Return [X, Y] of the center of cell containing provided text 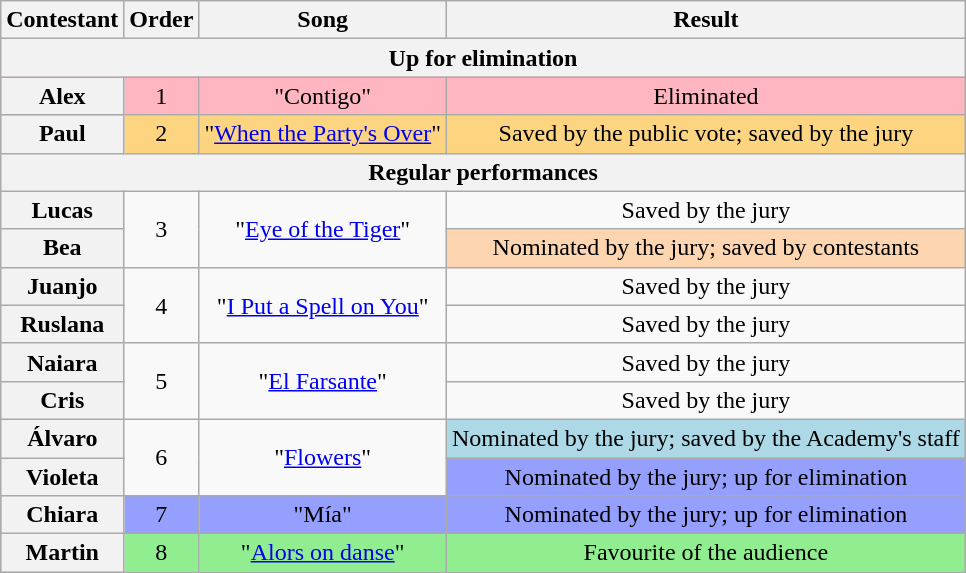
"I Put a Spell on You" [323, 305]
5 [162, 381]
Naiara [62, 362]
Up for elimination [484, 58]
Martin [62, 553]
Juanjo [62, 286]
8 [162, 553]
Result [706, 20]
Violeta [62, 477]
7 [162, 515]
2 [162, 134]
4 [162, 305]
Lucas [62, 210]
"El Farsante" [323, 381]
"Eye of the Tiger" [323, 229]
Nominated by the jury; saved by contestants [706, 248]
Álvaro [62, 438]
Cris [62, 400]
Song [323, 20]
"Flowers" [323, 457]
1 [162, 96]
"Contigo" [323, 96]
Order [162, 20]
Ruslana [62, 324]
Alex [62, 96]
6 [162, 457]
3 [162, 229]
Saved by the public vote; saved by the jury [706, 134]
"Alors on danse" [323, 553]
Chiara [62, 515]
Eliminated [706, 96]
Nominated by the jury; saved by the Academy's staff [706, 438]
Contestant [62, 20]
Bea [62, 248]
Paul [62, 134]
Regular performances [484, 172]
"Mía" [323, 515]
"When the Party's Over" [323, 134]
Favourite of the audience [706, 553]
